Capture the cell that displays the provided text and extract its (x, y) central coordinate. 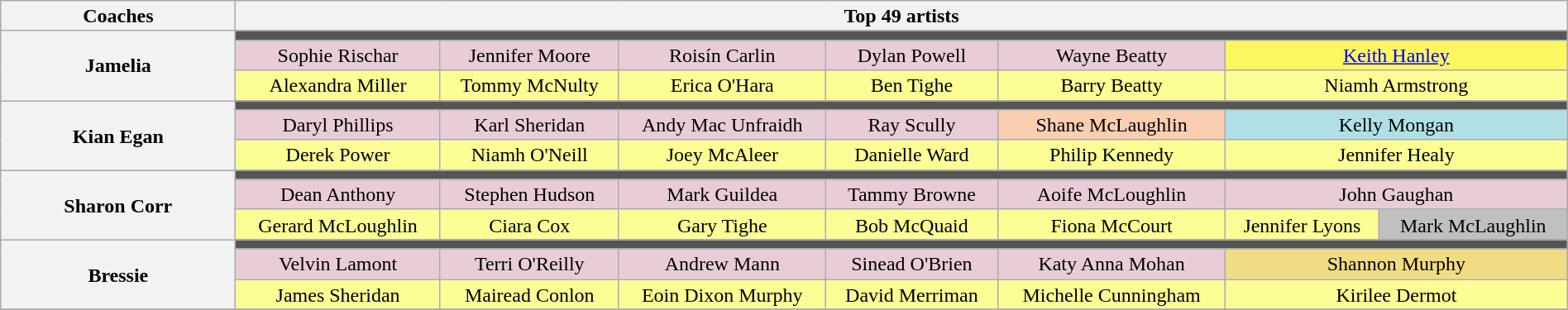
Niamh O'Neill (529, 155)
Andrew Mann (722, 265)
Danielle Ward (911, 155)
Eoin Dixon Murphy (722, 294)
Gerard McLoughlin (337, 225)
Kian Egan (118, 136)
Shannon Murphy (1396, 265)
Philip Kennedy (1111, 155)
Bressie (118, 274)
Jennifer Moore (529, 55)
Bob McQuaid (911, 225)
Jamelia (118, 65)
Jennifer Lyons (1302, 225)
Shane McLaughlin (1111, 126)
John Gaughan (1396, 195)
Karl Sheridan (529, 126)
Alexandra Miller (337, 86)
Sinead O'Brien (911, 265)
Mark McLaughlin (1473, 225)
Jennifer Healy (1396, 155)
Wayne Beatty (1111, 55)
Barry Beatty (1111, 86)
Velvin Lamont (337, 265)
Mark Guildea (722, 195)
Ray Scully (911, 126)
Mairead Conlon (529, 294)
Dean Anthony (337, 195)
Aoife McLoughlin (1111, 195)
Top 49 artists (901, 17)
Roisín Carlin (722, 55)
Derek Power (337, 155)
Andy Mac Unfraidh (722, 126)
Joey McAleer (722, 155)
Ben Tighe (911, 86)
Niamh Armstrong (1396, 86)
Terri O'Reilly (529, 265)
Stephen Hudson (529, 195)
Fiona McCourt (1111, 225)
Gary Tighe (722, 225)
Dylan Powell (911, 55)
Kelly Mongan (1396, 126)
Katy Anna Mohan (1111, 265)
David Merriman (911, 294)
Coaches (118, 17)
Kirilee Dermot (1396, 294)
Daryl Phillips (337, 126)
Sophie Rischar (337, 55)
Erica O'Hara (722, 86)
Michelle Cunningham (1111, 294)
Ciara Cox (529, 225)
Tammy Browne (911, 195)
Sharon Corr (118, 205)
Keith Hanley (1396, 55)
Tommy McNulty (529, 86)
James Sheridan (337, 294)
